Detect which cell encompasses the target text, then output its (x, y) center coordinate. 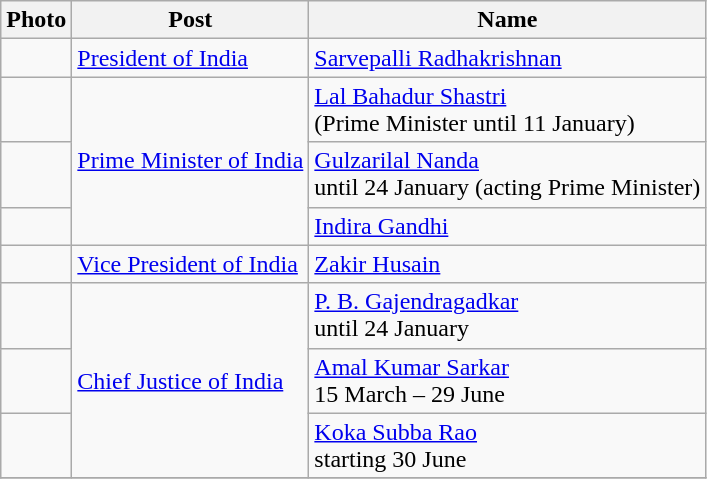
Indira Gandhi (508, 226)
Chief Justice of India (190, 380)
P. B. Gajendragadkaruntil 24 January (508, 316)
Vice President of India (190, 264)
Post (190, 20)
Amal Kumar Sarkar15 March – 29 June (508, 380)
Zakir Husain (508, 264)
Prime Minister of India (190, 161)
Koka Subba Raostarting 30 June (508, 446)
Lal Bahadur Shastri(Prime Minister until 11 January) (508, 110)
Gulzarilal Nandauntil 24 January (acting Prime Minister) (508, 174)
Name (508, 20)
Photo (36, 20)
Sarvepalli Radhakrishnan (508, 58)
President of India (190, 58)
